Determine the (X, Y) coordinate at the center of the cell enclosing the given text.  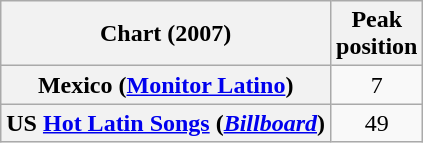
Peakposition (377, 34)
7 (377, 85)
Chart (2007) (166, 34)
US Hot Latin Songs (Billboard) (166, 123)
49 (377, 123)
Mexico (Monitor Latino) (166, 85)
